Return the (X, Y) coordinate for the center point of the cell that contains the specified text.  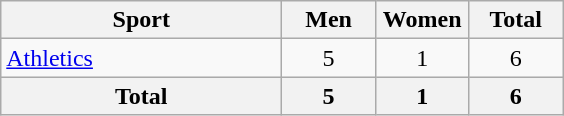
Sport (142, 20)
Women (422, 20)
Athletics (142, 58)
Men (329, 20)
